Return (X, Y) of the center of cell containing provided text 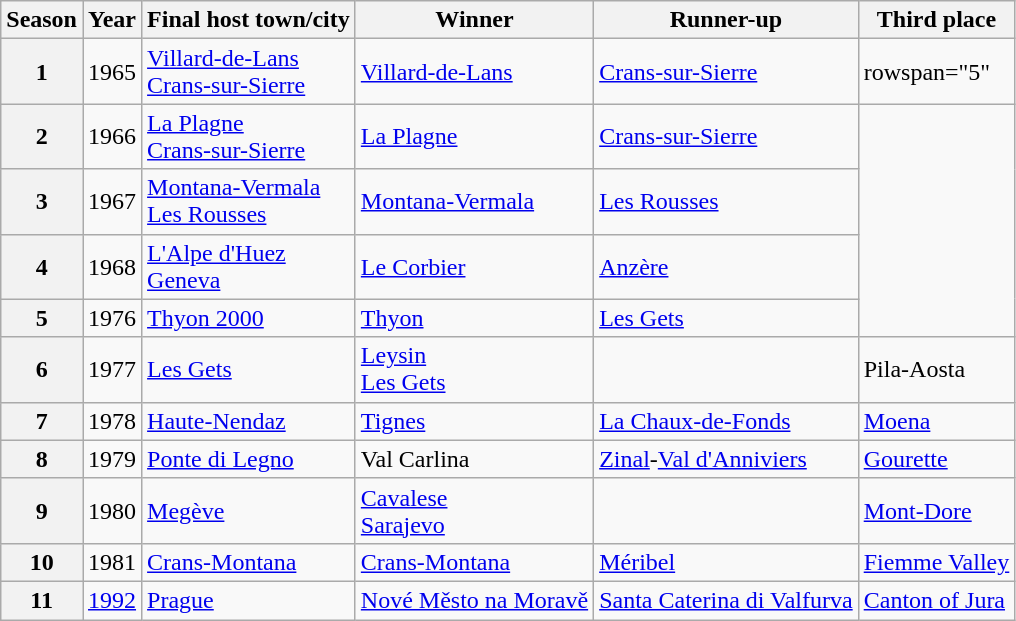
Villard-de-Lans Crans-sur-Sierre (249, 72)
Pila-Aosta (936, 370)
Montana-Vermala (474, 202)
11 (42, 600)
Final host town/city (249, 20)
Third place (936, 20)
1966 (112, 136)
Anzère (726, 266)
Year (112, 20)
Moena (936, 421)
7 (42, 421)
L'Alpe d'Huez Geneva (249, 266)
La Plagne Crans-sur-Sierre (249, 136)
Leysin Les Gets (474, 370)
Winner (474, 20)
1979 (112, 459)
1 (42, 72)
1968 (112, 266)
Season (42, 20)
4 (42, 266)
1981 (112, 562)
Cavalese Sarajevo (474, 510)
Nové Město na Moravě (474, 600)
Haute-Nendaz (249, 421)
Les Rousses (726, 202)
Canton of Jura (936, 600)
10 (42, 562)
1967 (112, 202)
Thyon 2000 (249, 318)
La Plagne (474, 136)
Tignes (474, 421)
1977 (112, 370)
rowspan="5" (936, 72)
Megève (249, 510)
Ponte di Legno (249, 459)
Zinal-Val d'Anniviers (726, 459)
La Chaux-de-Fonds (726, 421)
Prague (249, 600)
Santa Caterina di Valfurva (726, 600)
Gourette (936, 459)
Méribel (726, 562)
Fiemme Valley (936, 562)
5 (42, 318)
Montana-Vermala Les Rousses (249, 202)
Thyon (474, 318)
Le Corbier (474, 266)
Villard-de-Lans (474, 72)
Val Carlina (474, 459)
2 (42, 136)
1976 (112, 318)
1992 (112, 600)
3 (42, 202)
1978 (112, 421)
Runner-up (726, 20)
1965 (112, 72)
8 (42, 459)
9 (42, 510)
6 (42, 370)
1980 (112, 510)
Mont-Dore (936, 510)
